Search for the cell housing the specified text and yield its [x, y] center coordinate. 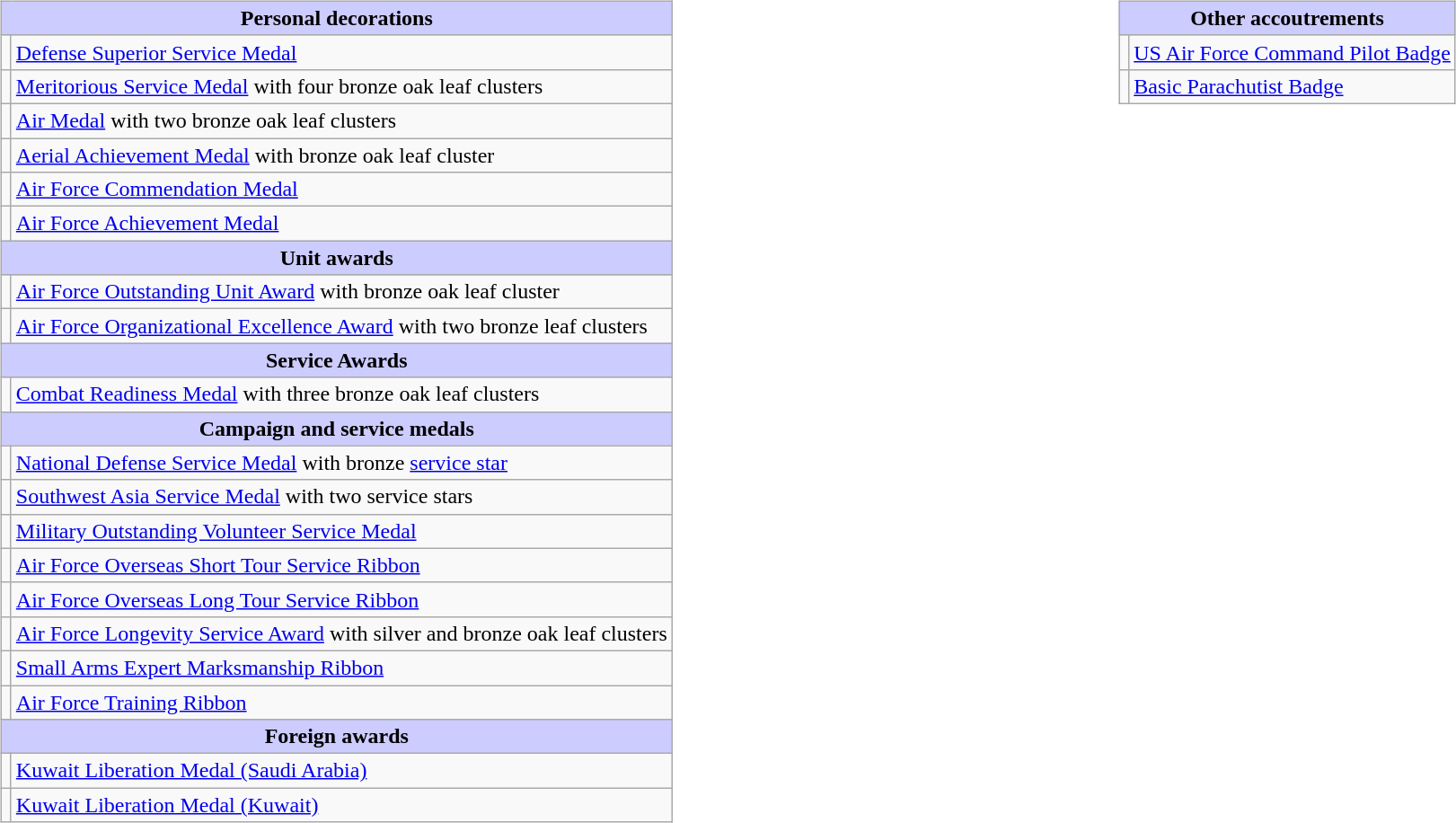
Air Force Longevity Service Award with silver and bronze oak leaf clusters [341, 633]
Air Force Achievement Medal [341, 224]
Meritorious Service Medal with four bronze oak leaf clusters [341, 86]
Air Force Overseas Long Tour Service Ribbon [341, 599]
Other accoutrements [1288, 18]
Combat Readiness Medal with three bronze oak leaf clusters [341, 394]
Military Outstanding Volunteer Service Medal [341, 531]
National Defense Service Medal with bronze service star [341, 463]
Basic Parachutist Badge [1293, 86]
Kuwait Liberation Medal (Saudi Arabia) [341, 771]
Small Arms Expert Marksmanship Ribbon [341, 668]
Kuwait Liberation Medal (Kuwait) [341, 805]
Service Awards [336, 360]
Campaign and service medals [336, 429]
Air Force Training Ribbon [341, 702]
Air Force Overseas Short Tour Service Ribbon [341, 565]
Air Force Organizational Excellence Award with two bronze leaf clusters [341, 326]
Unit awards [336, 258]
US Air Force Command Pilot Badge [1293, 52]
Personal decorations [336, 18]
Defense Superior Service Medal [341, 52]
Aerial Achievement Medal with bronze oak leaf cluster [341, 155]
Southwest Asia Service Medal with two service stars [341, 497]
Foreign awards [336, 737]
Air Force Outstanding Unit Award with bronze oak leaf cluster [341, 292]
Air Force Commendation Medal [341, 190]
Air Medal with two bronze oak leaf clusters [341, 120]
